Scan for the cell matching the given text and deliver its [X, Y] coordinate at center. 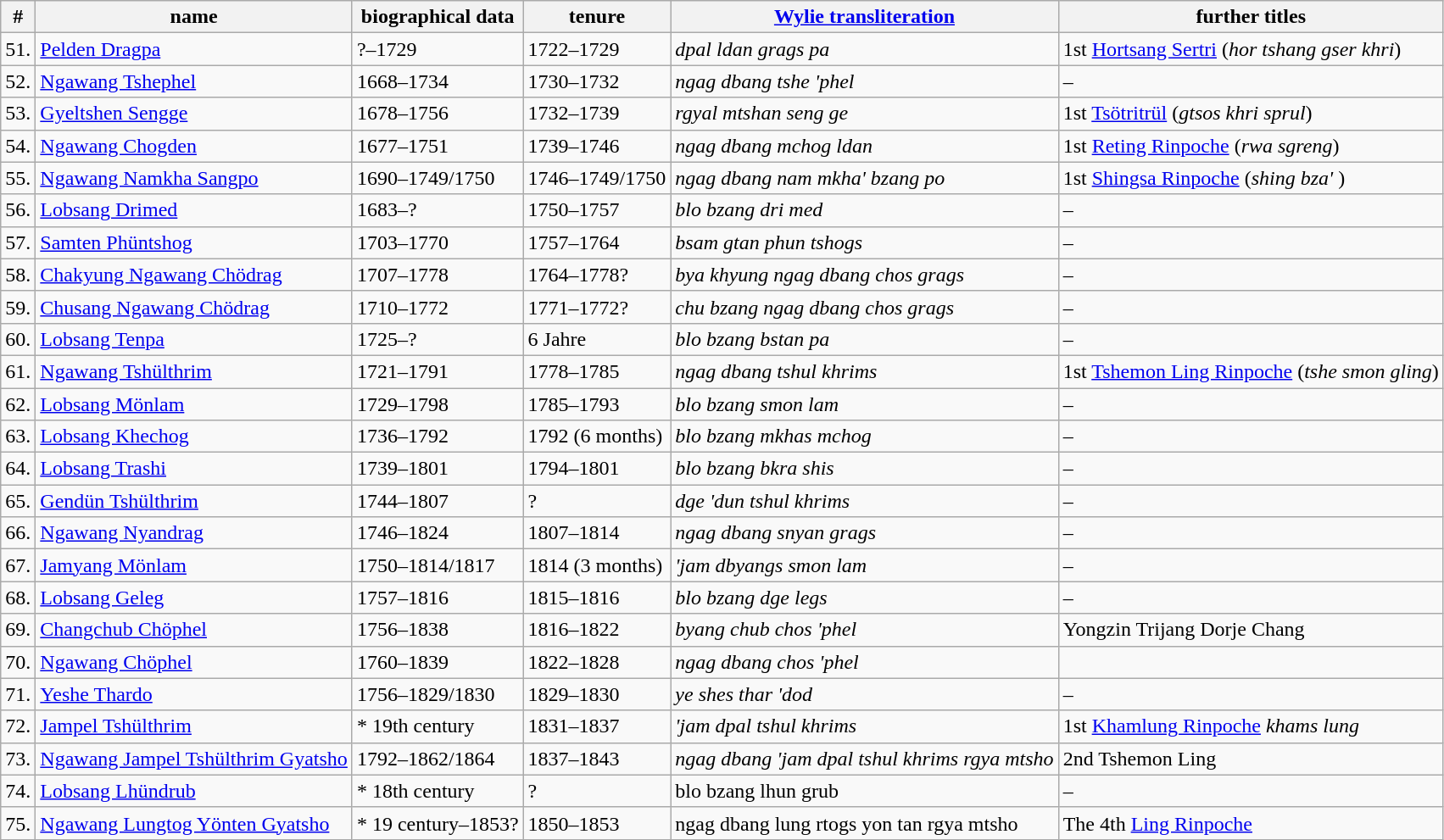
1721–1791 [438, 371]
1st Khamlung Rinpoche khams lung [1251, 726]
1807–1814 [597, 533]
Lobsang Lhündrub [194, 791]
Wylie transliteration [865, 17]
70. [19, 662]
1837–1843 [597, 759]
69. [19, 630]
blo bzang bkra shis [865, 469]
bya khyung ngag dbang chos grags [865, 275]
bsam gtan phun tshogs [865, 242]
Gyeltshen Sengge [194, 114]
Ngawang Tshülthrim [194, 371]
1st Tshemon Ling Rinpoche (tshe smon gling) [1251, 371]
Ngawang Chöphel [194, 662]
Gendün Tshülthrim [194, 501]
Changchub Chöphel [194, 630]
1739–1746 [597, 146]
1729–1798 [438, 404]
Ngawang Nyandrag [194, 533]
1668–1734 [438, 81]
tenure [597, 17]
Yeshe Thardo [194, 694]
Pelden Dragpa [194, 49]
further titles [1251, 17]
ngag dbang lung rtogs yon tan rgya mtsho [865, 823]
52. [19, 81]
63. [19, 437]
1831–1837 [597, 726]
56. [19, 210]
54. [19, 146]
1722–1729 [597, 49]
blo bzang mkhas mchog [865, 437]
55. [19, 178]
ngag dbang mchog ldan [865, 146]
blo bzang bstan pa [865, 339]
1816–1822 [597, 630]
Lobsang Khechog [194, 437]
Samten Phüntshog [194, 242]
ngag dbang tshul khrims [865, 371]
1792 (6 months) [597, 437]
6 Jahre [597, 339]
1703–1770 [438, 242]
1764–1778? [597, 275]
Yongzin Trijang Dorje Chang [1251, 630]
67. [19, 565]
60. [19, 339]
Lobsang Trashi [194, 469]
ngag dbang 'jam dpal tshul khrims rgya mtsho [865, 759]
53. [19, 114]
Ngawang Chogden [194, 146]
62. [19, 404]
1683–? [438, 210]
1756–1829/1830 [438, 694]
1750–1757 [597, 210]
ngag dbang tshe 'phel [865, 81]
1850–1853 [597, 823]
The 4th Ling Rinpoche [1251, 823]
64. [19, 469]
1750–1814/1817 [438, 565]
byang chub chos 'phel [865, 630]
dpal ldan grags pa [865, 49]
1757–1764 [597, 242]
1732–1739 [597, 114]
chu bzang ngag dbang chos grags [865, 307]
1794–1801 [597, 469]
* 18th century [438, 791]
1778–1785 [597, 371]
1736–1792 [438, 437]
1756–1838 [438, 630]
'jam dpal tshul khrims [865, 726]
59. [19, 307]
71. [19, 694]
rgyal mtshan seng ge [865, 114]
Lobsang Geleg [194, 598]
1677–1751 [438, 146]
1746–1824 [438, 533]
blo bzang dge legs [865, 598]
Ngawang Lungtog Yönten Gyatsho [194, 823]
1757–1816 [438, 598]
blo bzang dri med [865, 210]
* 19 century–1853? [438, 823]
1760–1839 [438, 662]
1690–1749/1750 [438, 178]
Lobsang Mönlam [194, 404]
1st Hortsang Sertri (hor tshang gser khri) [1251, 49]
2nd Tshemon Ling [1251, 759]
1730–1732 [597, 81]
1739–1801 [438, 469]
1785–1793 [597, 404]
dge 'dun tshul khrims [865, 501]
68. [19, 598]
# [19, 17]
1725–? [438, 339]
1710–1772 [438, 307]
Ngawang Tshephel [194, 81]
Chakyung Ngawang Chödrag [194, 275]
Chusang Ngawang Chödrag [194, 307]
1744–1807 [438, 501]
65. [19, 501]
1st Shingsa Rinpoche (shing bza' ) [1251, 178]
1st Reting Rinpoche (rwa sgreng) [1251, 146]
1746–1749/1750 [597, 178]
58. [19, 275]
72. [19, 726]
57. [19, 242]
1707–1778 [438, 275]
Jamyang Mönlam [194, 565]
Ngawang Namkha Sangpo [194, 178]
61. [19, 371]
1822–1828 [597, 662]
1771–1772? [597, 307]
1678–1756 [438, 114]
ngag dbang snyan grags [865, 533]
1829–1830 [597, 694]
blo bzang lhun grub [865, 791]
73. [19, 759]
ngag dbang chos 'phel [865, 662]
name [194, 17]
Lobsang Drimed [194, 210]
* 19th century [438, 726]
75. [19, 823]
biographical data [438, 17]
ye shes thar 'dod [865, 694]
Lobsang Tenpa [194, 339]
blo bzang smon lam [865, 404]
ngag dbang nam mkha' bzang po [865, 178]
Ngawang Jampel Tshülthrim Gyatsho [194, 759]
1814 (3 months) [597, 565]
1st Tsötritrül (gtsos khri sprul) [1251, 114]
74. [19, 791]
'jam dbyangs smon lam [865, 565]
66. [19, 533]
1792–1862/1864 [438, 759]
51. [19, 49]
Jampel Tshülthrim [194, 726]
1815–1816 [597, 598]
?–1729 [438, 49]
